Capture the cell that displays the provided text and extract its (x, y) central coordinate. 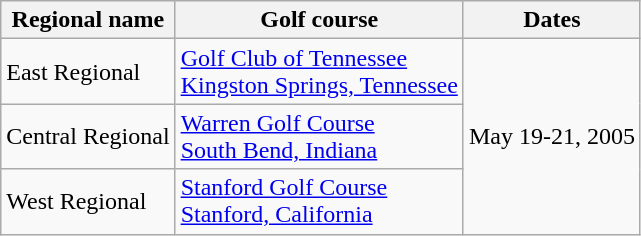
Stanford Golf CourseStanford, California (319, 202)
Golf Club of TennesseeKingston Springs, Tennessee (319, 72)
Warren Golf CourseSouth Bend, Indiana (319, 136)
West Regional (88, 202)
Central Regional (88, 136)
Regional name (88, 20)
Golf course (319, 20)
May 19-21, 2005 (552, 136)
Dates (552, 20)
East Regional (88, 72)
